Detect which cell encompasses the target text, then output its [x, y] center coordinate. 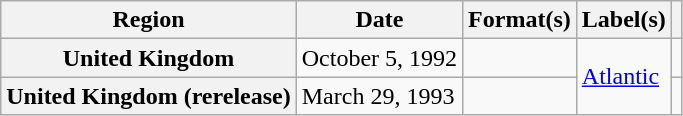
Label(s) [624, 20]
Date [379, 20]
United Kingdom [148, 58]
October 5, 1992 [379, 58]
United Kingdom (rerelease) [148, 96]
Atlantic [624, 77]
Region [148, 20]
March 29, 1993 [379, 96]
Format(s) [520, 20]
